Capture the cell that displays the provided text and extract its (x, y) central coordinate. 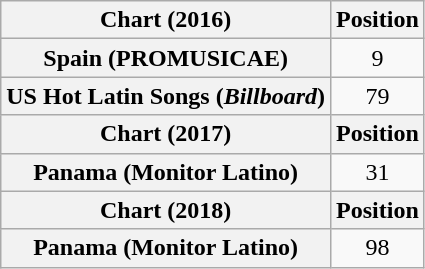
US Hot Latin Songs (Billboard) (166, 96)
31 (378, 172)
Spain (PROMUSICAE) (166, 58)
Chart (2017) (166, 134)
Chart (2018) (166, 210)
9 (378, 58)
98 (378, 248)
Chart (2016) (166, 20)
79 (378, 96)
